Return (X, Y) of the center of cell containing provided text 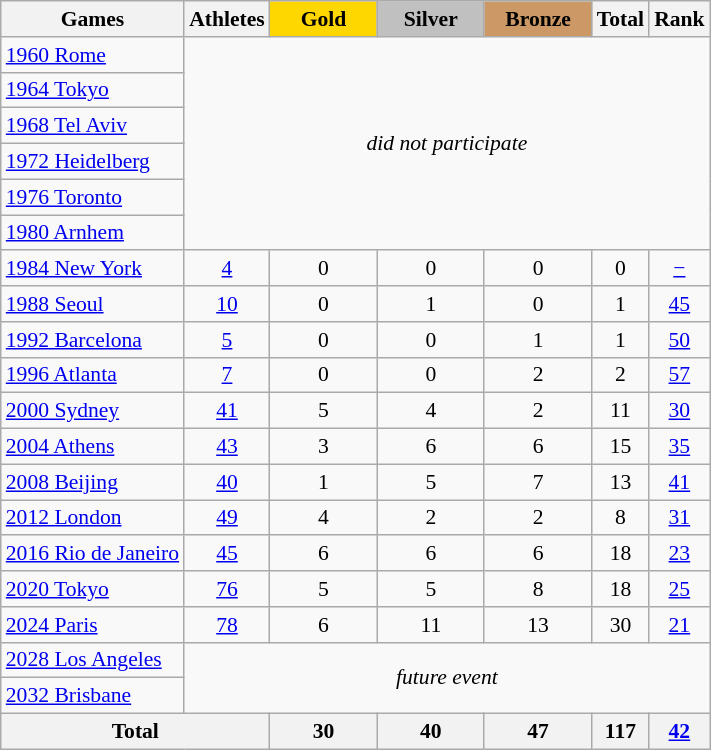
2024 Paris (92, 625)
2032 Brisbane (92, 696)
50 (680, 340)
35 (680, 447)
1992 Barcelona (92, 340)
21 (680, 625)
31 (680, 518)
15 (620, 447)
− (680, 269)
117 (620, 732)
23 (680, 554)
2012 London (92, 518)
43 (227, 447)
47 (538, 732)
1960 Rome (92, 55)
1964 Tokyo (92, 90)
2004 Athens (92, 447)
1968 Tel Aviv (92, 126)
2016 Rio de Janeiro (92, 554)
1976 Toronto (92, 197)
25 (680, 589)
49 (227, 518)
1984 New York (92, 269)
10 (227, 304)
1996 Atlanta (92, 375)
Rank (680, 19)
57 (680, 375)
Athletes (227, 19)
did not participate (446, 144)
1980 Arnhem (92, 233)
2000 Sydney (92, 411)
Gold (324, 19)
3 (324, 447)
Bronze (538, 19)
1988 Seoul (92, 304)
2008 Beijing (92, 482)
Games (92, 19)
42 (680, 732)
2028 Los Angeles (92, 660)
2020 Tokyo (92, 589)
future event (446, 678)
1972 Heidelberg (92, 162)
76 (227, 589)
Silver (430, 19)
78 (227, 625)
